Find where the given text appears and provide that cell's center as (x, y) coordinate. 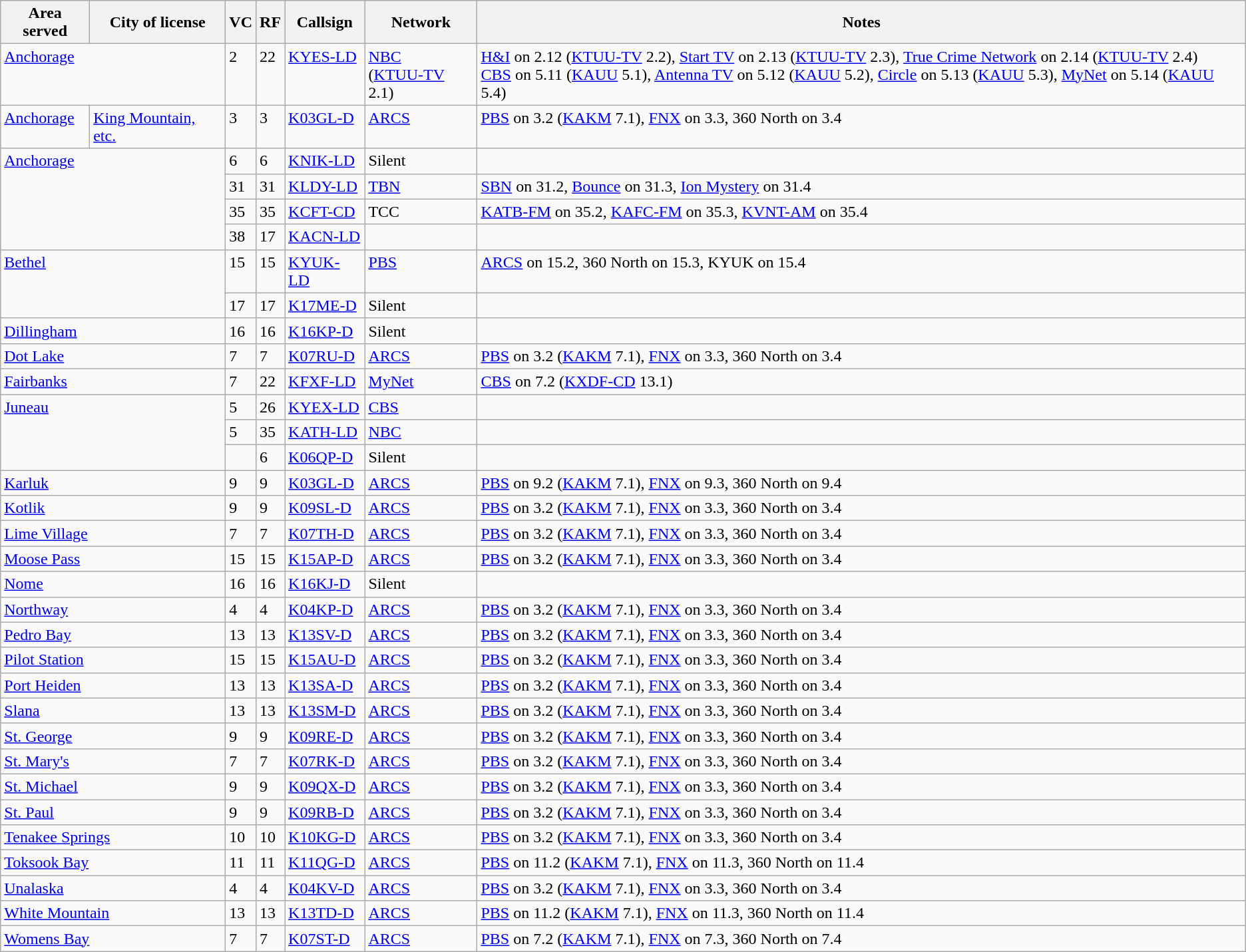
K13SV-D (325, 635)
K16KP-D (325, 331)
K13SM-D (325, 711)
Moose Pass (113, 559)
St. Michael (113, 786)
K07ST-D (325, 939)
38 (241, 237)
RF (270, 23)
K11QG-D (325, 863)
K17ME-D (325, 305)
King Mountain, etc. (158, 126)
St. George (113, 736)
Toksook Bay (113, 863)
CBS (421, 406)
TBN (421, 186)
NBC (421, 432)
K15AP-D (325, 559)
KNIK-LD (325, 161)
SBN on 31.2, Bounce on 31.3, Ion Mystery on 31.4 (861, 186)
K09RB-D (325, 812)
NBC(KTUU-TV 2.1) (421, 75)
PBS on 7.2 (KAKM 7.1), FNX on 7.3, 360 North on 7.4 (861, 939)
Northway (113, 609)
Callsign (325, 23)
K06QP-D (325, 458)
K07TH-D (325, 534)
K07RU-D (325, 356)
KCFT-CD (325, 212)
St. Paul (113, 812)
PBS (421, 271)
MyNet (421, 381)
Lime Village (113, 534)
Kotlik (113, 508)
Fairbanks (113, 381)
City of license (158, 23)
K09QX-D (325, 786)
Notes (861, 23)
Unalaska (113, 888)
Pedro Bay (113, 635)
Karluk (113, 483)
Dillingham (113, 331)
K13SA-D (325, 685)
Network (421, 23)
Area served (45, 23)
PBS on 9.2 (KAKM 7.1), FNX on 9.3, 360 North on 9.4 (861, 483)
K04KP-D (325, 609)
White Mountain (113, 913)
KYEX-LD (325, 406)
2 (241, 75)
K07RK-D (325, 761)
KFXF-LD (325, 381)
ARCS on 15.2, 360 North on 15.3, KYUK on 15.4 (861, 271)
KACN-LD (325, 237)
Dot Lake (113, 356)
Nome (113, 584)
K09SL-D (325, 508)
K04KV-D (325, 888)
Bethel (113, 283)
TCC (421, 212)
St. Mary's (113, 761)
26 (270, 406)
K13TD-D (325, 913)
KLDY-LD (325, 186)
CBS on 7.2 (KXDF-CD 13.1) (861, 381)
VC (241, 23)
Tenakee Springs (113, 838)
KYES-LD (325, 75)
K16KJ-D (325, 584)
Port Heiden (113, 685)
Slana (113, 711)
KATB-FM on 35.2, KAFC-FM on 35.3, KVNT-AM on 35.4 (861, 212)
K15AU-D (325, 660)
Juneau (113, 432)
K09RE-D (325, 736)
KYUK-LD (325, 271)
K10KG-D (325, 838)
KATH-LD (325, 432)
Pilot Station (113, 660)
Womens Bay (113, 939)
